Locate the cell with the specified text and output its [x, y] center coordinate. 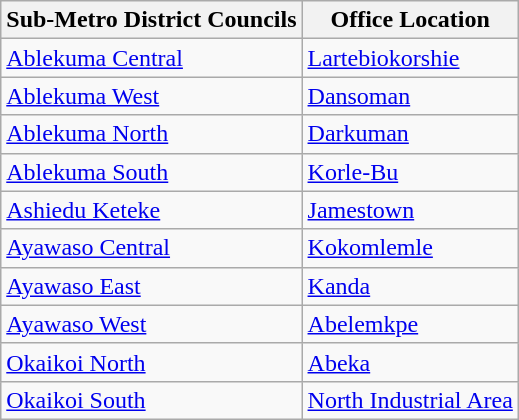
Ablekuma North [152, 134]
Okaikoi North [152, 362]
Ablekuma West [152, 96]
Kokomlemle [410, 248]
Lartebiokorshie [410, 58]
Darkuman [410, 134]
Okaikoi South [152, 400]
Dansoman [410, 96]
North Industrial Area [410, 400]
Ayawaso Central [152, 248]
Jamestown [410, 210]
Ayawaso West [152, 324]
Abeka [410, 362]
Korle-Bu [410, 172]
Abelemkpe [410, 324]
Ablekuma South [152, 172]
Office Location [410, 20]
Ayawaso East [152, 286]
Ablekuma Central [152, 58]
Sub-Metro District Councils [152, 20]
Kanda [410, 286]
Ashiedu Keteke [152, 210]
